From the cell containing the given text, extract its center point as [X, Y] coordinate. 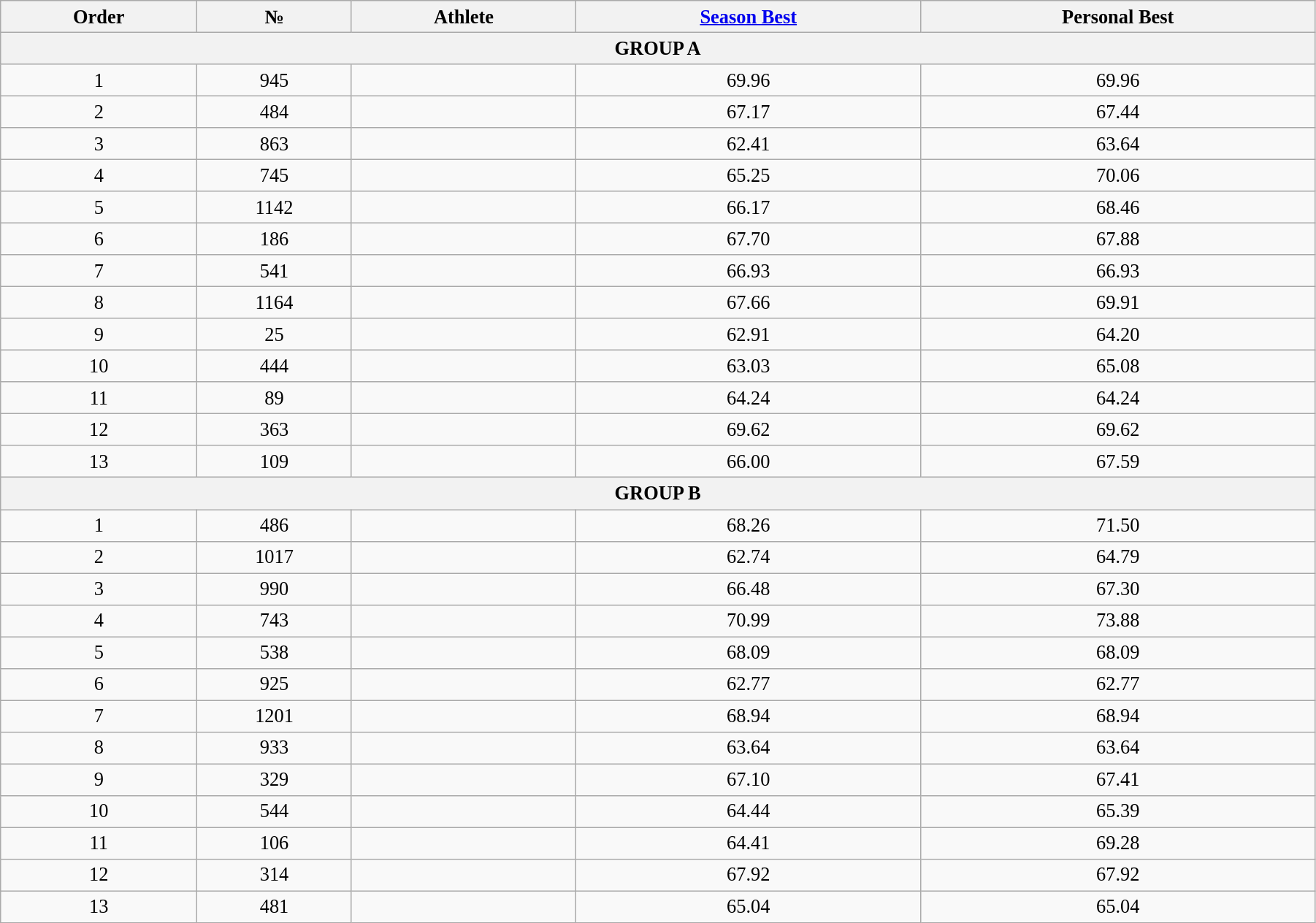
1201 [275, 716]
GROUP A [658, 48]
66.48 [749, 589]
Order [99, 16]
62.74 [749, 557]
62.41 [749, 144]
64.44 [749, 811]
69.91 [1117, 302]
Personal Best [1117, 16]
109 [275, 461]
67.30 [1117, 589]
25 [275, 334]
67.17 [749, 112]
925 [275, 684]
67.41 [1117, 779]
69.28 [1117, 843]
64.79 [1117, 557]
1017 [275, 557]
743 [275, 621]
444 [275, 366]
486 [275, 525]
65.08 [1117, 366]
67.59 [1117, 461]
1164 [275, 302]
314 [275, 875]
67.88 [1117, 239]
68.46 [1117, 207]
89 [275, 398]
Season Best [749, 16]
745 [275, 175]
67.70 [749, 239]
67.66 [749, 302]
363 [275, 429]
71.50 [1117, 525]
945 [275, 80]
106 [275, 843]
63.03 [749, 366]
64.41 [749, 843]
66.17 [749, 207]
481 [275, 907]
62.91 [749, 334]
73.88 [1117, 621]
1142 [275, 207]
№ [275, 16]
186 [275, 239]
990 [275, 589]
484 [275, 112]
GROUP B [658, 494]
Athlete [463, 16]
67.44 [1117, 112]
863 [275, 144]
329 [275, 779]
70.06 [1117, 175]
538 [275, 652]
66.00 [749, 461]
70.99 [749, 621]
933 [275, 748]
67.10 [749, 779]
68.26 [749, 525]
64.20 [1117, 334]
65.39 [1117, 811]
544 [275, 811]
65.25 [749, 175]
541 [275, 271]
